Output the [x, y] coordinate of the center of the cell containing the given text.  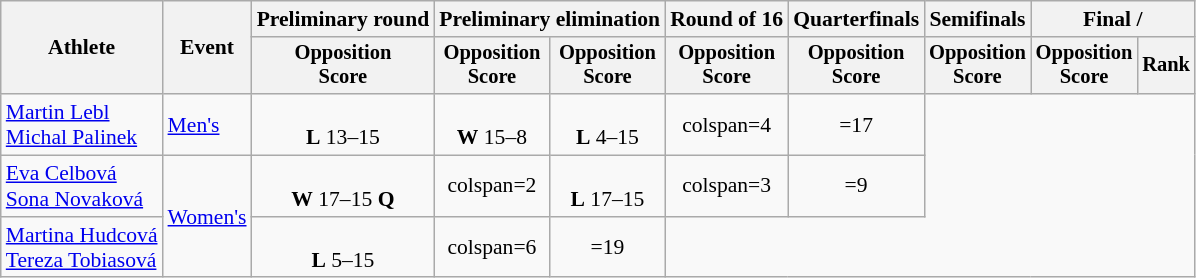
W 15–8 [492, 124]
Event [208, 48]
=9 [856, 186]
Women's [208, 217]
Martin LeblMichal Palinek [82, 124]
W 17–15 Q [344, 186]
Eva CelbováSona Novaková [82, 186]
colspan=3 [726, 186]
colspan=6 [492, 248]
Men's [208, 124]
Martina HudcováTereza Tobiasová [82, 248]
=19 [608, 248]
Semifinals [978, 19]
colspan=2 [492, 186]
colspan=4 [726, 124]
Final / [1113, 19]
L 4–15 [608, 124]
Preliminary elimination [550, 19]
=17 [856, 124]
Quarterfinals [856, 19]
Rank [1166, 66]
Preliminary round [344, 19]
Athlete [82, 48]
L 5–15 [344, 248]
L 13–15 [344, 124]
Round of 16 [726, 19]
L 17–15 [608, 186]
